Determine the [x, y] coordinate at the center of the cell enclosing the given text.  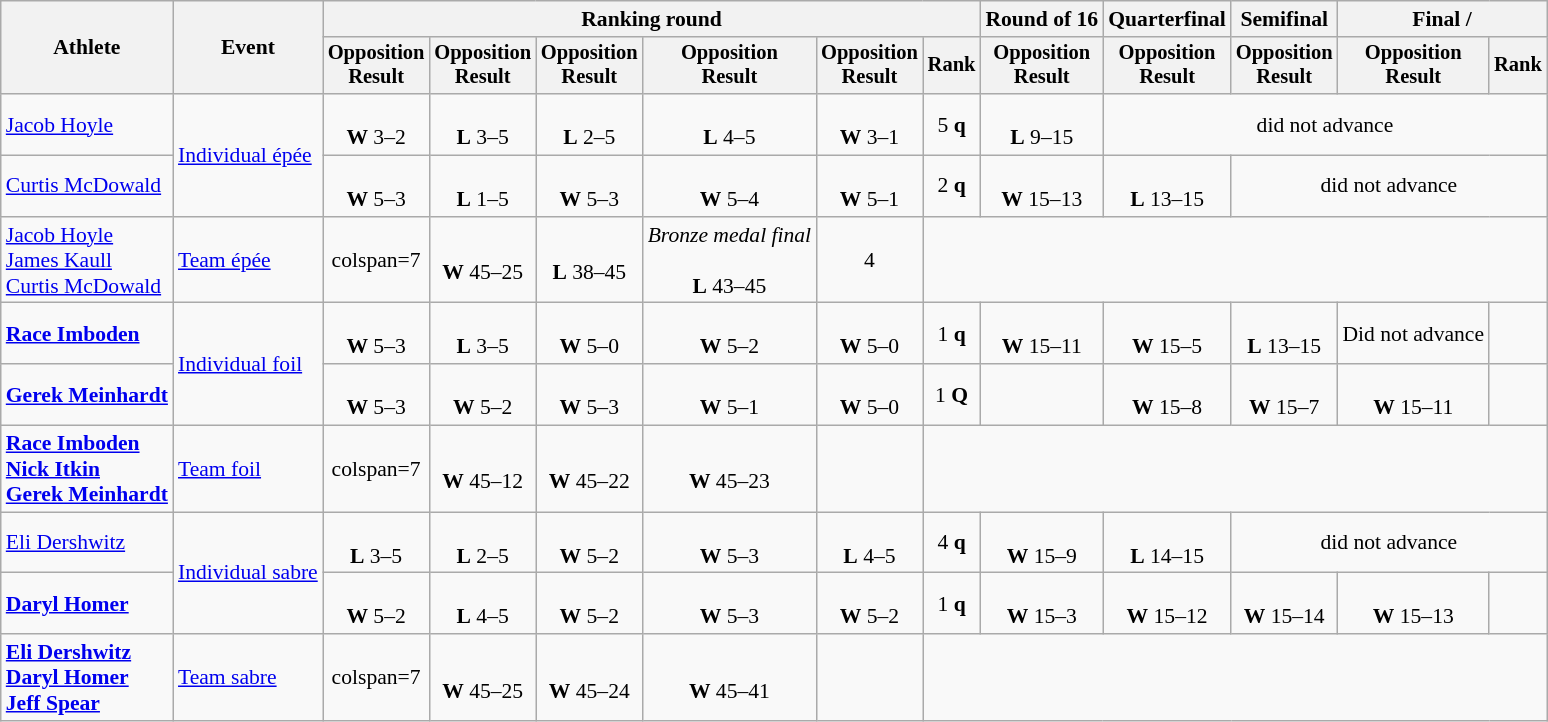
Team sabre [248, 678]
Jacob HoyleJames KaullCurtis McDowald [87, 260]
W 45–41 [730, 678]
Round of 16 [1042, 19]
W 5–4 [730, 186]
Bronze medal finalL 43–45 [730, 260]
4 q [952, 542]
Race Imboden [87, 334]
2 q [952, 186]
W 3–2 [376, 124]
5 q [952, 124]
W 15–7 [1284, 394]
Team épée [248, 260]
W 15–9 [1042, 542]
Curtis McDowald [87, 186]
Individual foil [248, 364]
Ranking round [652, 19]
W 45–22 [590, 470]
1 Q [952, 394]
Gerek Meinhardt [87, 394]
L 14–15 [1167, 542]
Did not advance [1413, 334]
Eli DershwitzDaryl HomerJeff Spear [87, 678]
Event [248, 48]
W 3–1 [870, 124]
L 9–15 [1042, 124]
W 15–12 [1167, 604]
W 45–23 [730, 470]
Individual épée [248, 155]
Team foil [248, 470]
Final / [1442, 19]
W 45–24 [590, 678]
Race ImbodenNick ItkinGerek Meinhardt [87, 470]
L 38–45 [590, 260]
Jacob Hoyle [87, 124]
4 [870, 260]
Semifinal [1284, 19]
Daryl Homer [87, 604]
L 1–5 [482, 186]
W 15–14 [1284, 604]
Quarterfinal [1167, 19]
Athlete [87, 48]
W 15–5 [1167, 334]
W 45–12 [482, 470]
W 15–8 [1167, 394]
Individual sabre [248, 573]
Eli Dershwitz [87, 542]
W 15–3 [1042, 604]
